Pinpoint the cell where the given text exists, returning its (x, y) midpoint coordinate. 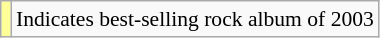
Indicates best-selling rock album of 2003 (195, 19)
